Return the [x, y] coordinate for the center point of the cell that contains the specified text.  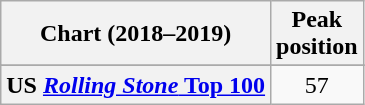
Peakposition [317, 34]
57 [317, 85]
US Rolling Stone Top 100 [136, 85]
Chart (2018–2019) [136, 34]
